Extract the (X, Y) coordinate from the center of the cell holding the provided text.  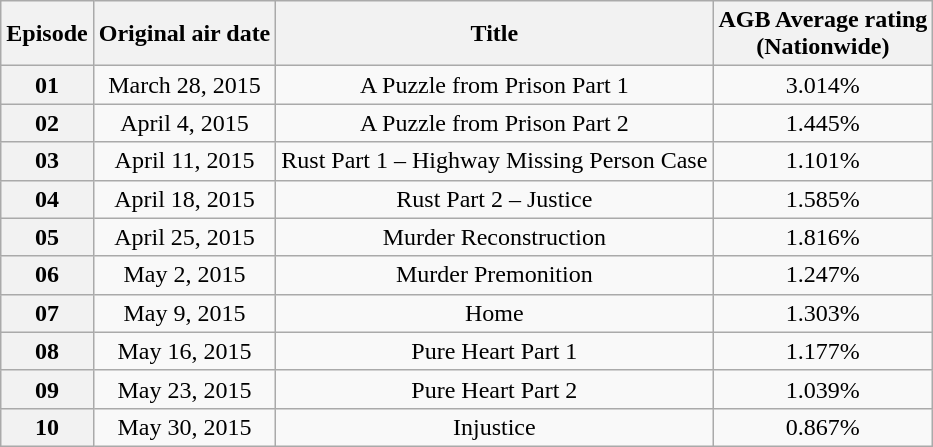
1.585% (823, 199)
April 18, 2015 (184, 199)
1.177% (823, 351)
May 2, 2015 (184, 275)
April 25, 2015 (184, 237)
1.445% (823, 123)
3.014% (823, 85)
May 9, 2015 (184, 313)
Pure Heart Part 2 (494, 389)
04 (47, 199)
10 (47, 427)
March 28, 2015 (184, 85)
05 (47, 237)
A Puzzle from Prison Part 2 (494, 123)
Original air date (184, 34)
1.247% (823, 275)
Rust Part 1 – Highway Missing Person Case (494, 161)
1.101% (823, 161)
1.039% (823, 389)
1.816% (823, 237)
April 4, 2015 (184, 123)
07 (47, 313)
April 11, 2015 (184, 161)
Rust Part 2 – Justice (494, 199)
Home (494, 313)
A Puzzle from Prison Part 1 (494, 85)
May 16, 2015 (184, 351)
Title (494, 34)
1.303% (823, 313)
Pure Heart Part 1 (494, 351)
0.867% (823, 427)
Injustice (494, 427)
Episode (47, 34)
Murder Premonition (494, 275)
08 (47, 351)
09 (47, 389)
03 (47, 161)
06 (47, 275)
May 30, 2015 (184, 427)
Murder Reconstruction (494, 237)
02 (47, 123)
01 (47, 85)
May 23, 2015 (184, 389)
AGB Average rating(Nationwide) (823, 34)
